From the cell containing the given text, extract its center point as (X, Y) coordinate. 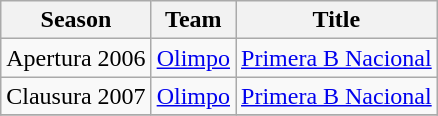
Team (193, 20)
Title (337, 20)
Apertura 2006 (76, 58)
Season (76, 20)
Clausura 2007 (76, 96)
